Capture the cell that displays the provided text and extract its [X, Y] central coordinate. 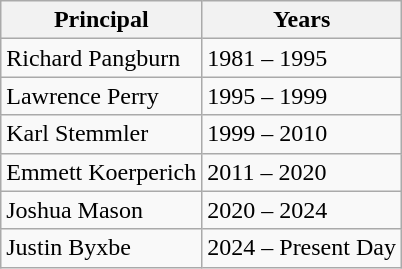
2024 – Present Day [302, 248]
Principal [102, 20]
1995 – 1999 [302, 96]
1999 – 2010 [302, 134]
Lawrence Perry [102, 96]
Years [302, 20]
1981 – 1995 [302, 58]
Karl Stemmler [102, 134]
Emmett Koerperich [102, 172]
Richard Pangburn [102, 58]
2020 – 2024 [302, 210]
Joshua Mason [102, 210]
Justin Byxbe [102, 248]
2011 – 2020 [302, 172]
